Detect which cell encompasses the target text, then output its [x, y] center coordinate. 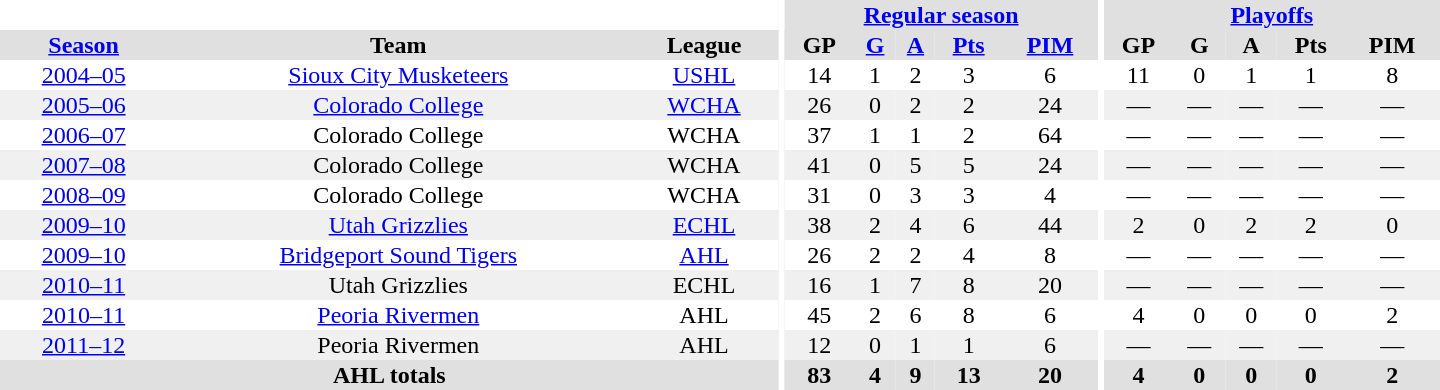
37 [819, 135]
Season [84, 45]
7 [916, 285]
16 [819, 285]
Bridgeport Sound Tigers [398, 255]
64 [1050, 135]
44 [1050, 225]
Playoffs [1272, 15]
2004–05 [84, 75]
83 [819, 375]
Regular season [940, 15]
11 [1139, 75]
2006–07 [84, 135]
Team [398, 45]
USHL [704, 75]
9 [916, 375]
2008–09 [84, 195]
14 [819, 75]
Sioux City Musketeers [398, 75]
45 [819, 315]
31 [819, 195]
2007–08 [84, 165]
AHL totals [390, 375]
2011–12 [84, 345]
12 [819, 345]
41 [819, 165]
2005–06 [84, 105]
13 [968, 375]
38 [819, 225]
League [704, 45]
